Capture the cell that displays the provided text and extract its [X, Y] central coordinate. 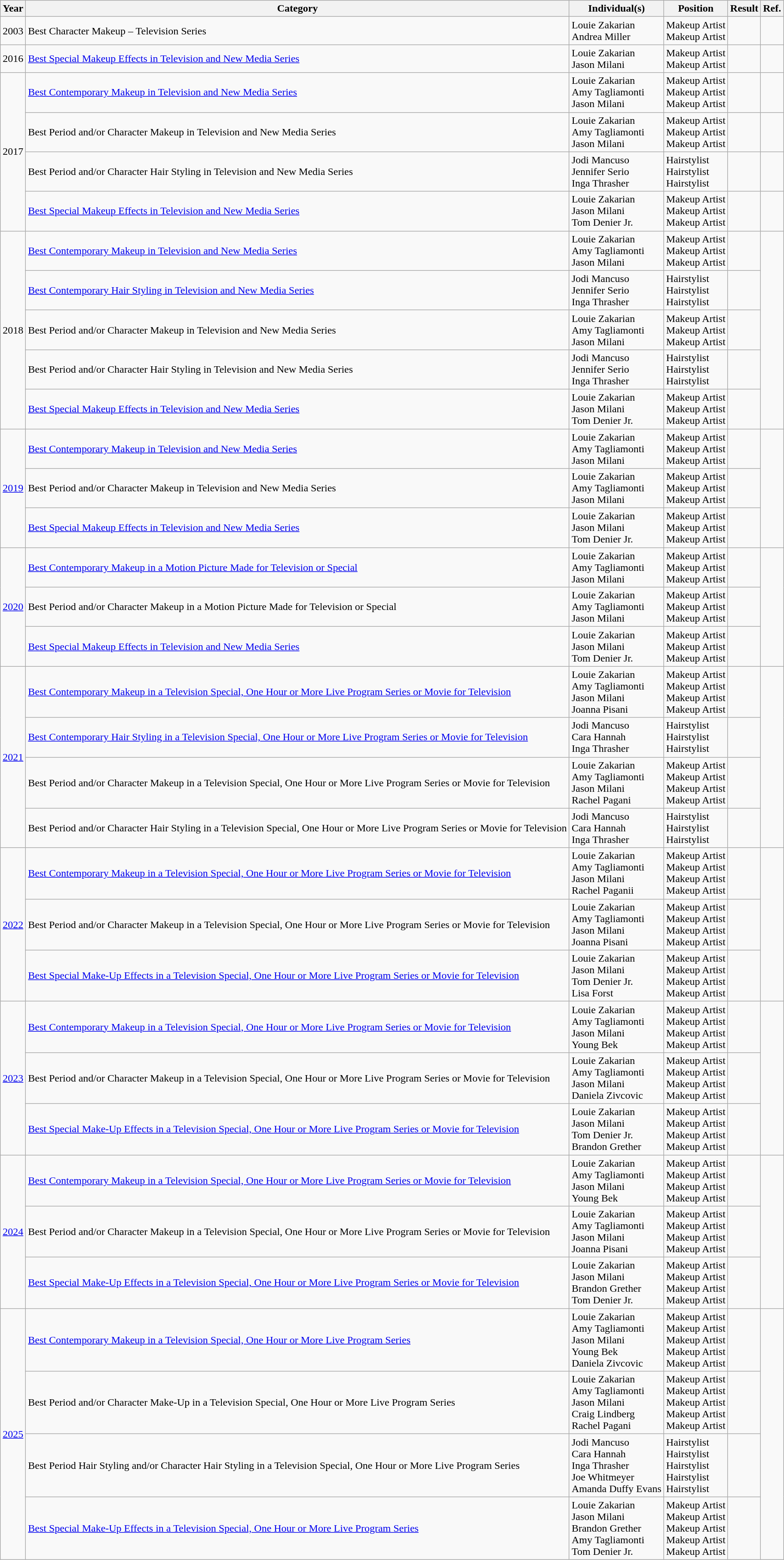
Best Period Hair Styling and/or Character Hair Styling in a Television Special, One Hour or More Live Program Series [297, 1465]
Louie Zakarian Amy Tagliamonti Jason Milani Young Bek Daniela Zivcovic [616, 1340]
2023 [13, 1078]
2018 [13, 330]
2025 [13, 1434]
Best Contemporary Makeup in a Television Special, One Hour or More Live Program Series [297, 1340]
Louie Zakarian Jason Milani [616, 58]
Louie Zakarian Andrea Miller [616, 31]
Louie Zakarian Amy Tagliamonti Jason Milani Rachel Paganii [616, 873]
Louie Zakarian Jason Milani Brandon Grether Tom Denier Jr. [616, 1283]
Louie Zakarian Amy Tagliamonti Jason Milani Daniela Zivcovic [616, 1078]
Louie Zakarian Jason Milani Brandon Grether Amy Tagliamonti Tom Denier Jr. [616, 1528]
Best Special Make-Up Effects in a Television Special, One Hour or More Live Program Series [297, 1528]
2020 [13, 607]
Best Period and/or Character Makeup in a Motion Picture Made for Television or Special [297, 607]
Louie Zakarian Amy Tagliamonti Jason Milani Craig Lindberg Rachel Pagani [616, 1403]
2003 [13, 31]
Louie Zakarian Jason Milani Tom Denier Jr. Brandon Grether [616, 1129]
Position [695, 9]
2021 [13, 757]
Best Period and/or Character Make-Up in a Television Special, One Hour or More Live Program Series [297, 1403]
Best Character Makeup – Television Series [297, 31]
Best Period and/or Character Hair Styling in a Television Special, One Hour or More Live Program Series or Movie for Television [297, 828]
Category [297, 9]
2022 [13, 924]
Individual(s) [616, 9]
Hairstylist Hairstylist Hairstylist Hairstylist Hairstylist [695, 1465]
Result [744, 9]
Best Contemporary Makeup in a Motion Picture Made for Television or Special [297, 567]
2016 [13, 58]
Louie Zakarian Jason Milani Tom Denier Jr. Lisa Forst [616, 976]
2019 [13, 488]
2024 [13, 1231]
Ref. [772, 9]
Louie Zakarian Amy Tagliamonti Jason Milani Rachel Pagani [616, 782]
Best Contemporary Hair Styling in Television and New Media Series [297, 290]
Jodi Mancuso Cara Hannah Inga Thrasher Joe Whitmeyer Amanda Duffy Evans [616, 1465]
Best Contemporary Hair Styling in a Television Special, One Hour or More Live Program Series or Movie for Television [297, 737]
2017 [13, 152]
Year [13, 9]
